Scan for the cell matching the given text and deliver its (X, Y) coordinate at center. 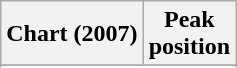
Peak position (189, 34)
Chart (2007) (72, 34)
